Detect which cell encompasses the target text, then output its [x, y] center coordinate. 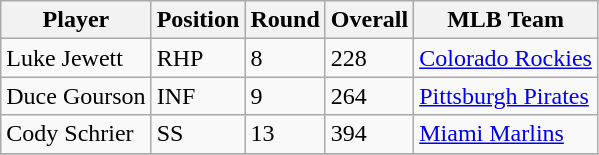
SS [198, 134]
Overall [369, 20]
264 [369, 96]
9 [285, 96]
Miami Marlins [506, 134]
Position [198, 20]
228 [369, 58]
Pittsburgh Pirates [506, 96]
RHP [198, 58]
Player [76, 20]
394 [369, 134]
13 [285, 134]
Colorado Rockies [506, 58]
Round [285, 20]
8 [285, 58]
MLB Team [506, 20]
Duce Gourson [76, 96]
Cody Schrier [76, 134]
Luke Jewett [76, 58]
INF [198, 96]
